Extract the (x, y) coordinate from the center of the cell holding the provided text.  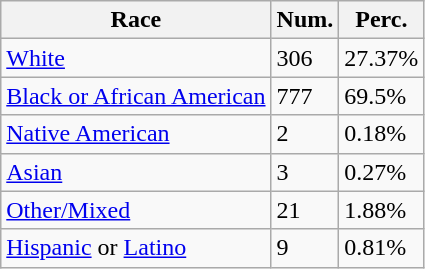
777 (305, 96)
Black or African American (136, 96)
0.81% (382, 248)
69.5% (382, 96)
0.27% (382, 172)
9 (305, 248)
Race (136, 20)
Asian (136, 172)
1.88% (382, 210)
Num. (305, 20)
306 (305, 58)
2 (305, 134)
Native American (136, 134)
Hispanic or Latino (136, 248)
27.37% (382, 58)
21 (305, 210)
Other/Mixed (136, 210)
White (136, 58)
3 (305, 172)
0.18% (382, 134)
Perc. (382, 20)
